Determine the [x, y] coordinate at the center of the cell enclosing the given text.  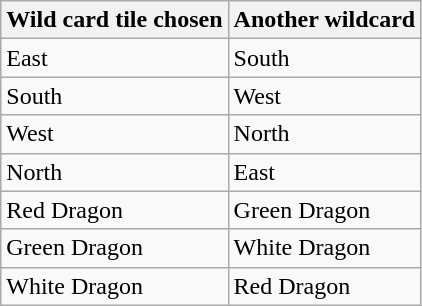
Wild card tile chosen [114, 20]
Another wildcard [324, 20]
